Scan for the cell matching the given text and deliver its [X, Y] coordinate at center. 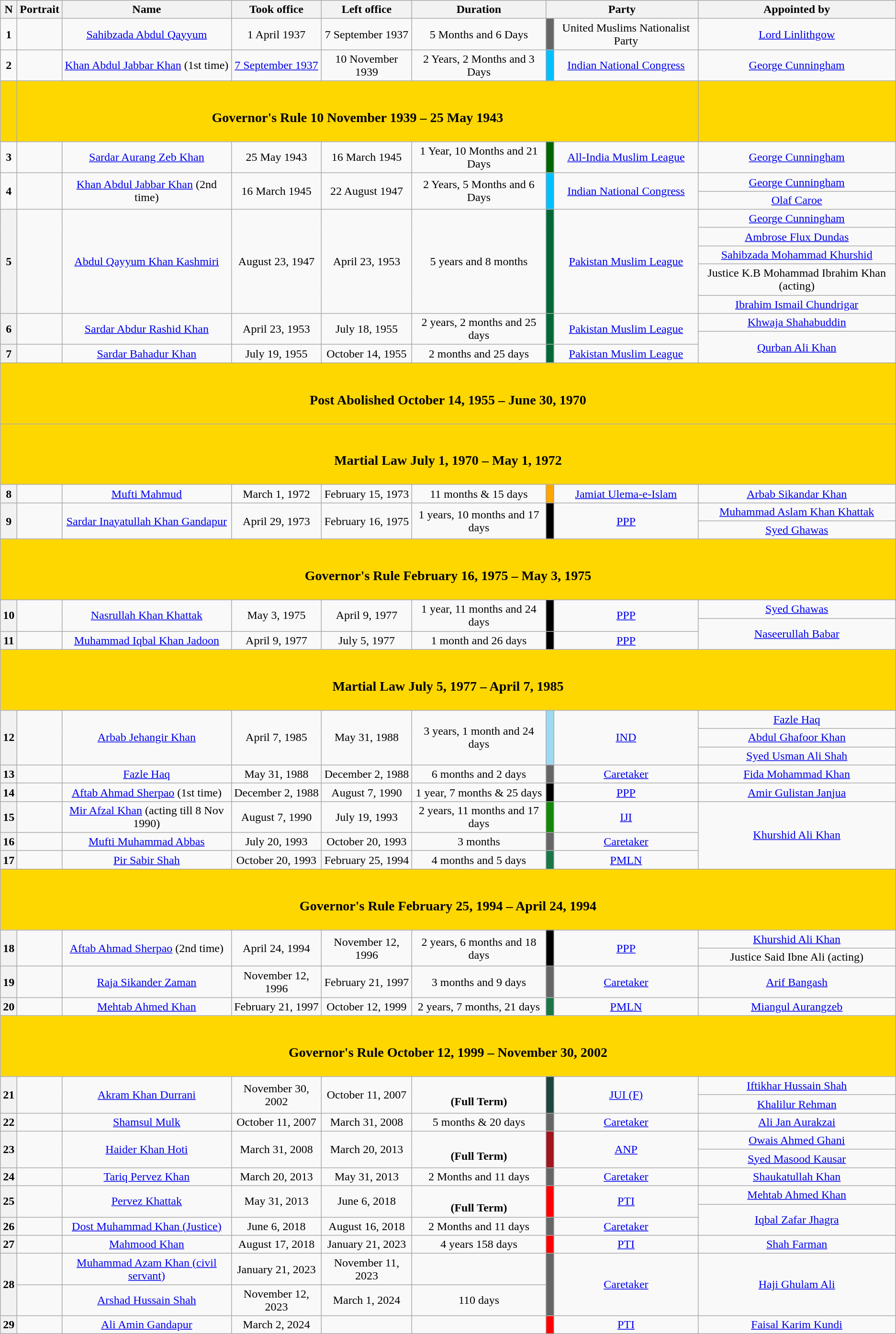
Pir Sabir Shah [146, 860]
1 Year, 10 Months and 21 Days [479, 157]
Arbab Sikandar Khan [796, 493]
Arshad Hussain Shah [146, 1300]
Muhammad Iqbal Khan Jadoon [146, 640]
19 [9, 982]
Martial Law July 1, 1970 – May 1, 1972 [448, 454]
25 May 1943 [277, 157]
3 months [479, 841]
Pervez Khattak [146, 1201]
22 August 1947 [367, 191]
Dost Muhammad Khan (Justice) [146, 1226]
Khan Abdul Jabbar Khan (2nd time) [146, 191]
Mufti Muhammad Abbas [146, 841]
November 30, 2002 [277, 1095]
February 15, 1973 [367, 493]
United Muslims Nationalist Party [626, 34]
Iftikhar Hussain Shah [796, 1086]
2 years, 2 months and 25 days [479, 329]
2 Years, 2 Months and 3 Days [479, 65]
Nasrullah Khan Khattak [146, 616]
3 years, 1 month and 24 days [479, 738]
Aftab Ahmad Sherpao (2nd time) [146, 948]
2 Years, 5 Months and 6 Days [479, 191]
6 [9, 329]
1 years, 10 months and 17 days [479, 521]
April 24, 1994 [277, 948]
Ambrose Flux Dundas [796, 236]
9 [9, 521]
Governor's Rule February 16, 1975 – May 3, 1975 [448, 570]
18 [9, 948]
27 [9, 1244]
July 18, 1955 [367, 329]
October 14, 1955 [367, 354]
26 [9, 1226]
November 11, 2023 [367, 1269]
March 2, 2024 [277, 1325]
Raja Sikander Zaman [146, 982]
16 [9, 841]
6 months and 2 days [479, 774]
July 20, 1993 [277, 841]
Mahmood Khan [146, 1244]
February 16, 1975 [367, 521]
Duration [479, 10]
Sardar Aurang Zeb Khan [146, 157]
Shah Farman [796, 1244]
14 [9, 792]
July 19, 1955 [277, 354]
Appointed by [796, 10]
25 [9, 1201]
Tariq Pervez Khan [146, 1177]
2 [9, 65]
IND [626, 738]
11 months & 15 days [479, 493]
July 19, 1993 [367, 817]
Martial Law July 5, 1977 – April 7, 1985 [448, 680]
Sahibzada Abdul Qayyum [146, 34]
Faisal Karim Kundi [796, 1325]
4 months and 5 days [479, 860]
Olaf Caroe [796, 200]
20 [9, 1007]
ANP [626, 1149]
Syed Usman Ali Shah [796, 756]
April 29, 1973 [277, 521]
21 [9, 1095]
1 year, 7 months & 25 days [479, 792]
7 [9, 354]
Amir Gulistan Janjua [796, 792]
Khalilur Rehman [796, 1104]
Arif Bangash [796, 982]
Sardar Abdur Rashid Khan [146, 329]
Sardar Bahadur Khan [146, 354]
13 [9, 774]
Abdul Qayyum Khan Kashmiri [146, 261]
Justice Said Ibne Ali (acting) [796, 957]
Name [146, 10]
All-India Muslim League [626, 157]
Mufti Mahmud [146, 493]
Naseerullah Babar [796, 634]
5 months & 20 days [479, 1122]
Took office [277, 10]
2 years, 11 months and 17 days [479, 817]
N [9, 10]
November 12, 2023 [277, 1300]
1 month and 26 days [479, 640]
Miangul Aurangzeb [796, 1007]
1 year, 11 months and 24 days [479, 616]
5 [9, 261]
Khwaja Shahabuddin [796, 323]
5 Months and 6 Days [479, 34]
11 [9, 640]
August 16, 2018 [367, 1226]
Sahibzada Mohammad Khurshid [796, 255]
Justice K.B Mohammad Ibrahim Khan (acting) [796, 280]
1 [9, 34]
Governor's Rule February 25, 1994 – April 24, 1994 [448, 899]
Aftab Ahmad Sherpao (1st time) [146, 792]
4 years 158 days [479, 1244]
Shaukatullah Khan [796, 1177]
Arbab Jehangir Khan [146, 738]
2 years, 7 months, 21 days [479, 1007]
Muhammad Azam Khan (civil servant) [146, 1269]
Iqbal Zafar Jhagra [796, 1220]
Haider Khan Hoti [146, 1149]
JUI (F) [626, 1095]
5 years and 8 months [479, 261]
28 [9, 1285]
Ali Amin Gandapur [146, 1325]
3 months and 9 days [479, 982]
4 [9, 191]
3 [9, 157]
March 1, 1972 [277, 493]
Qurban Ali Khan [796, 348]
Lord Linlithgow [796, 34]
April 7, 1985 [277, 738]
Muhammad Aslam Khan Khattak [796, 512]
Sardar Inayatullah Khan Gandapur [146, 521]
1 April 1937 [277, 34]
Governor's Rule 10 November 1939 – 25 May 1943 [358, 111]
Mir Afzal Khan (acting till 8 Nov 1990) [146, 817]
Owais Ahmed Ghani [796, 1140]
10 November 1939 [367, 65]
Portrait [40, 10]
Left office [367, 10]
Syed Masood Kausar [796, 1158]
July 5, 1977 [367, 640]
Ali Jan Aurakzai [796, 1122]
Party [622, 10]
2 years, 6 months and 18 days [479, 948]
Governor's Rule October 12, 1999 – November 30, 2002 [448, 1046]
February 25, 1994 [367, 860]
23 [9, 1149]
May 3, 1975 [277, 616]
2 months and 25 days [479, 354]
110 days [479, 1300]
Haji Ghulam Ali [796, 1285]
24 [9, 1177]
March 1, 2024 [367, 1300]
17 [9, 860]
8 [9, 493]
Fida Mohammad Khan [796, 774]
October 12, 1999 [367, 1007]
15 [9, 817]
12 [9, 738]
August 17, 2018 [277, 1244]
IJI [626, 817]
22 [9, 1122]
Post Abolished October 14, 1955 – June 30, 1970 [448, 393]
Jamiat Ulema-e-Islam [626, 493]
Khan Abdul Jabbar Khan (1st time) [146, 65]
Abdul Ghafoor Khan [796, 738]
Akram Khan Durrani [146, 1095]
10 [9, 616]
29 [9, 1325]
Ibrahim Ismail Chundrigar [796, 304]
August 23, 1947 [277, 261]
Shamsul Mulk [146, 1122]
